Scan for the cell matching the given text and deliver its [x, y] coordinate at center. 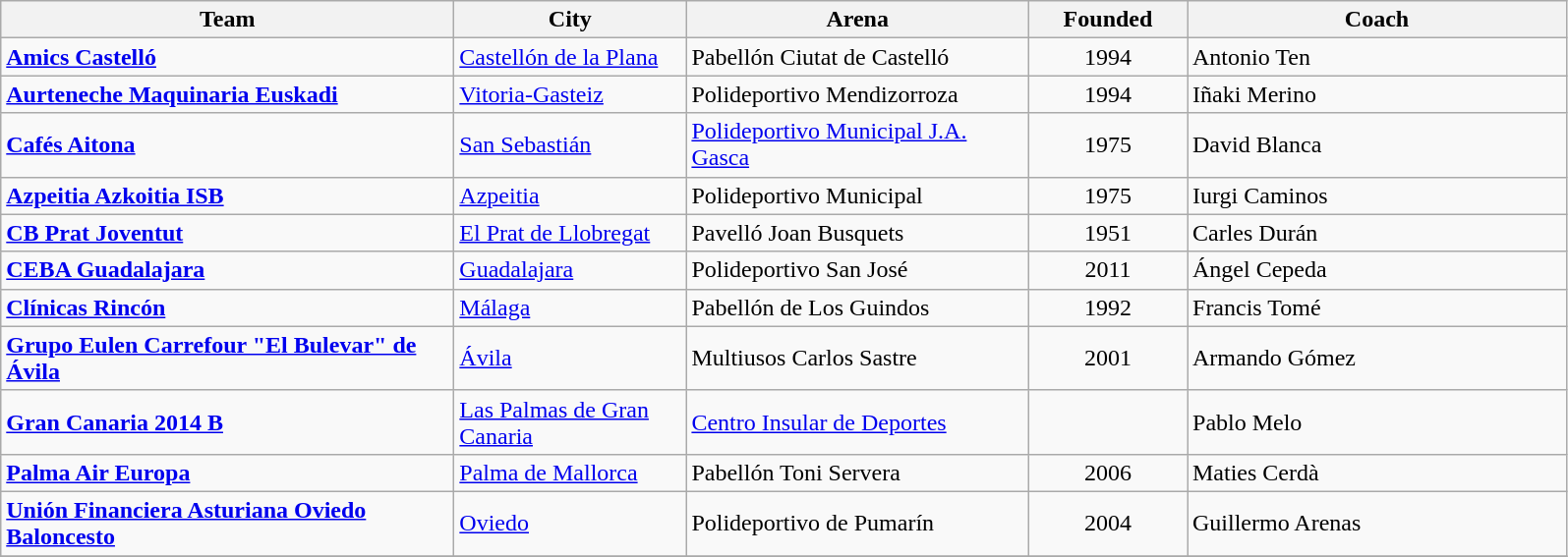
Guadalajara [570, 270]
Arena [857, 20]
Multiusos Carlos Sastre [857, 358]
Iñaki Merino [1377, 94]
Amics Castelló [228, 57]
2006 [1107, 473]
Castellón de la Plana [570, 57]
CEBA Guadalajara [228, 270]
Pavelló Joan Busquets [857, 233]
Pabellón Ciutat de Castelló [857, 57]
CB Prat Joventut [228, 233]
Coach [1377, 20]
Maties Cerdà [1377, 473]
Antonio Ten [1377, 57]
El Prat de Llobregat [570, 233]
1992 [1107, 307]
Clínicas Rincón [228, 307]
Carles Durán [1377, 233]
Armando Gómez [1377, 358]
Ávila [570, 358]
Las Palmas de Gran Canaria [570, 422]
Cafés Aitona [228, 145]
Grupo Eulen Carrefour "El Bulevar" de Ávila [228, 358]
2001 [1107, 358]
San Sebastián [570, 145]
Pablo Melo [1377, 422]
Oviedo [570, 523]
Francis Tomé [1377, 307]
Centro Insular de Deportes [857, 422]
Málaga [570, 307]
Polideportivo Mendizorroza [857, 94]
Pabellón Toni Servera [857, 473]
Unión Financiera Asturiana Oviedo Baloncesto [228, 523]
Team [228, 20]
Founded [1107, 20]
Pabellón de Los Guindos [857, 307]
1951 [1107, 233]
David Blanca [1377, 145]
Ángel Cepeda [1377, 270]
2011 [1107, 270]
Vitoria-Gasteiz [570, 94]
Azpeitia Azkoitia ISB [228, 195]
Polideportivo Municipal [857, 195]
Guillermo Arenas [1377, 523]
Polideportivo Municipal J.A. Gasca [857, 145]
Palma Air Europa [228, 473]
Polideportivo de Pumarín [857, 523]
City [570, 20]
Iurgi Caminos [1377, 195]
Palma de Mallorca [570, 473]
2004 [1107, 523]
Gran Canaria 2014 B [228, 422]
Polideportivo San José [857, 270]
Aurteneche Maquinaria Euskadi [228, 94]
Azpeitia [570, 195]
